For the text-containing cell, return its midpoint in (X, Y) coordinate format. 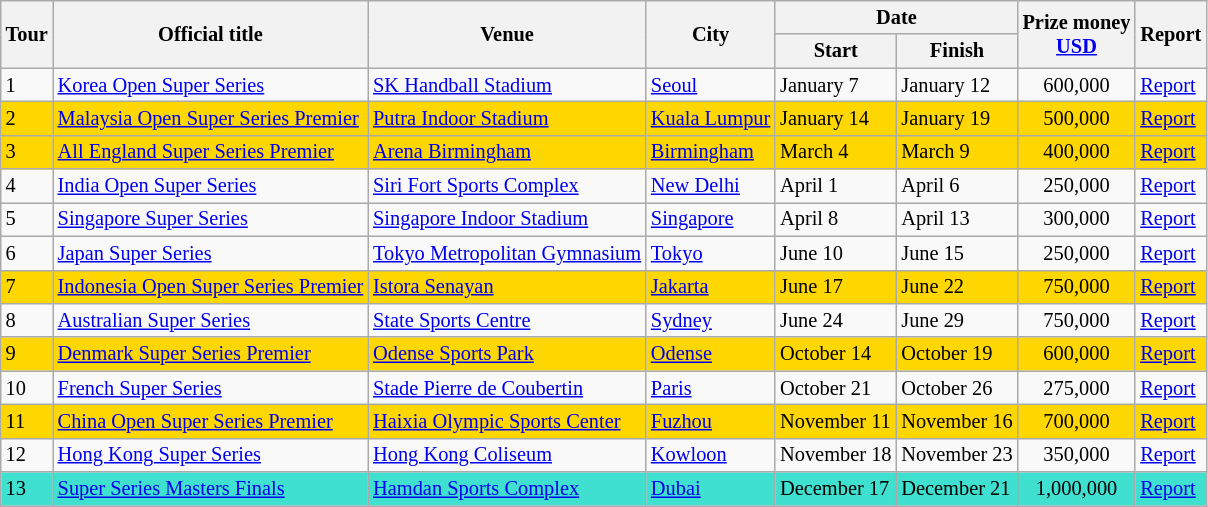
350,000 (1077, 455)
October 14 (836, 354)
300,000 (1077, 219)
700,000 (1077, 421)
1,000,000 (1077, 489)
January 12 (956, 85)
9 (27, 354)
Hong Kong Coliseum (507, 455)
December 21 (956, 489)
June 17 (836, 287)
June 10 (836, 253)
Denmark Super Series Premier (210, 354)
Odense (710, 354)
All England Super Series Premier (210, 152)
Super Series Masters Finals (210, 489)
Tour (27, 34)
2 (27, 118)
Kuala Lumpur (710, 118)
275,000 (1077, 388)
4 (27, 186)
Sydney (710, 320)
Hong Kong Super Series (210, 455)
Singapore Indoor Stadium (507, 219)
11 (27, 421)
500,000 (1077, 118)
Hamdan Sports Complex (507, 489)
November 11 (836, 421)
April 13 (956, 219)
Odense Sports Park (507, 354)
Korea Open Super Series (210, 85)
Stade Pierre de Coubertin (507, 388)
March 9 (956, 152)
6 (27, 253)
Siri Fort Sports Complex (507, 186)
5 (27, 219)
April 1 (836, 186)
Tokyo (710, 253)
Tokyo Metropolitan Gymnasium (507, 253)
April 6 (956, 186)
Paris (710, 388)
Istora Senayan (507, 287)
October 19 (956, 354)
June 15 (956, 253)
October 21 (836, 388)
Putra Indoor Stadium (507, 118)
January 14 (836, 118)
Malaysia Open Super Series Premier (210, 118)
December 17 (836, 489)
Kowloon (710, 455)
State Sports Centre (507, 320)
India Open Super Series (210, 186)
Finish (956, 51)
City (710, 34)
12 (27, 455)
Australian Super Series (210, 320)
SK Handball Stadium (507, 85)
June 24 (836, 320)
10 (27, 388)
Jakarta (710, 287)
June 22 (956, 287)
Seoul (710, 85)
Birmingham (710, 152)
Start (836, 51)
China Open Super Series Premier (210, 421)
March 4 (836, 152)
7 (27, 287)
Arena Birmingham (507, 152)
8 (27, 320)
Indonesia Open Super Series Premier (210, 287)
Date (896, 17)
1 (27, 85)
January 7 (836, 85)
October 26 (956, 388)
French Super Series (210, 388)
13 (27, 489)
Fuzhou (710, 421)
Haixia Olympic Sports Center (507, 421)
November 16 (956, 421)
Official title (210, 34)
November 18 (836, 455)
January 19 (956, 118)
New Delhi (710, 186)
June 29 (956, 320)
3 (27, 152)
400,000 (1077, 152)
Singapore Super Series (210, 219)
Japan Super Series (210, 253)
April 8 (836, 219)
Prize money USD (1077, 34)
November 23 (956, 455)
Singapore (710, 219)
Dubai (710, 489)
Venue (507, 34)
